Detect which cell encompasses the target text, then output its (X, Y) center coordinate. 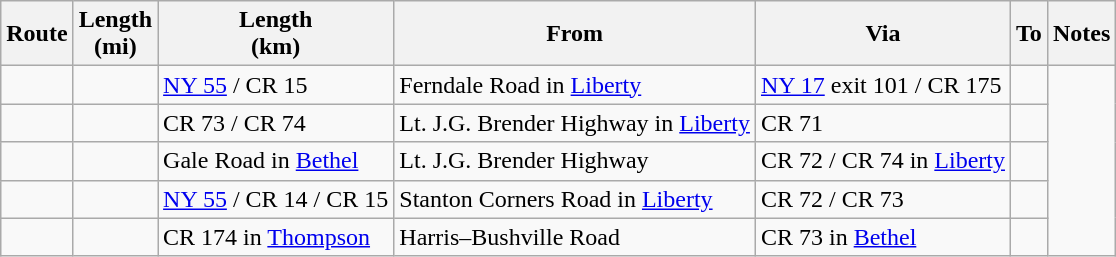
Harris–Bushville Road (575, 237)
Ferndale Road in Liberty (575, 85)
CR 71 (882, 123)
To (1030, 34)
Length(km) (276, 34)
Lt. J.G. Brender Highway (575, 161)
Lt. J.G. Brender Highway in Liberty (575, 123)
Stanton Corners Road in Liberty (575, 199)
NY 55 / CR 14 / CR 15 (276, 199)
CR 72 / CR 73 (882, 199)
CR 73 / CR 74 (276, 123)
NY 55 / CR 15 (276, 85)
NY 17 exit 101 / CR 175 (882, 85)
Gale Road in Bethel (276, 161)
Notes (1081, 34)
From (575, 34)
CR 174 in Thompson (276, 237)
Length(mi) (115, 34)
CR 72 / CR 74 in Liberty (882, 161)
Route (37, 34)
CR 73 in Bethel (882, 237)
Via (882, 34)
